Pinpoint the cell where the given text exists, returning its [x, y] midpoint coordinate. 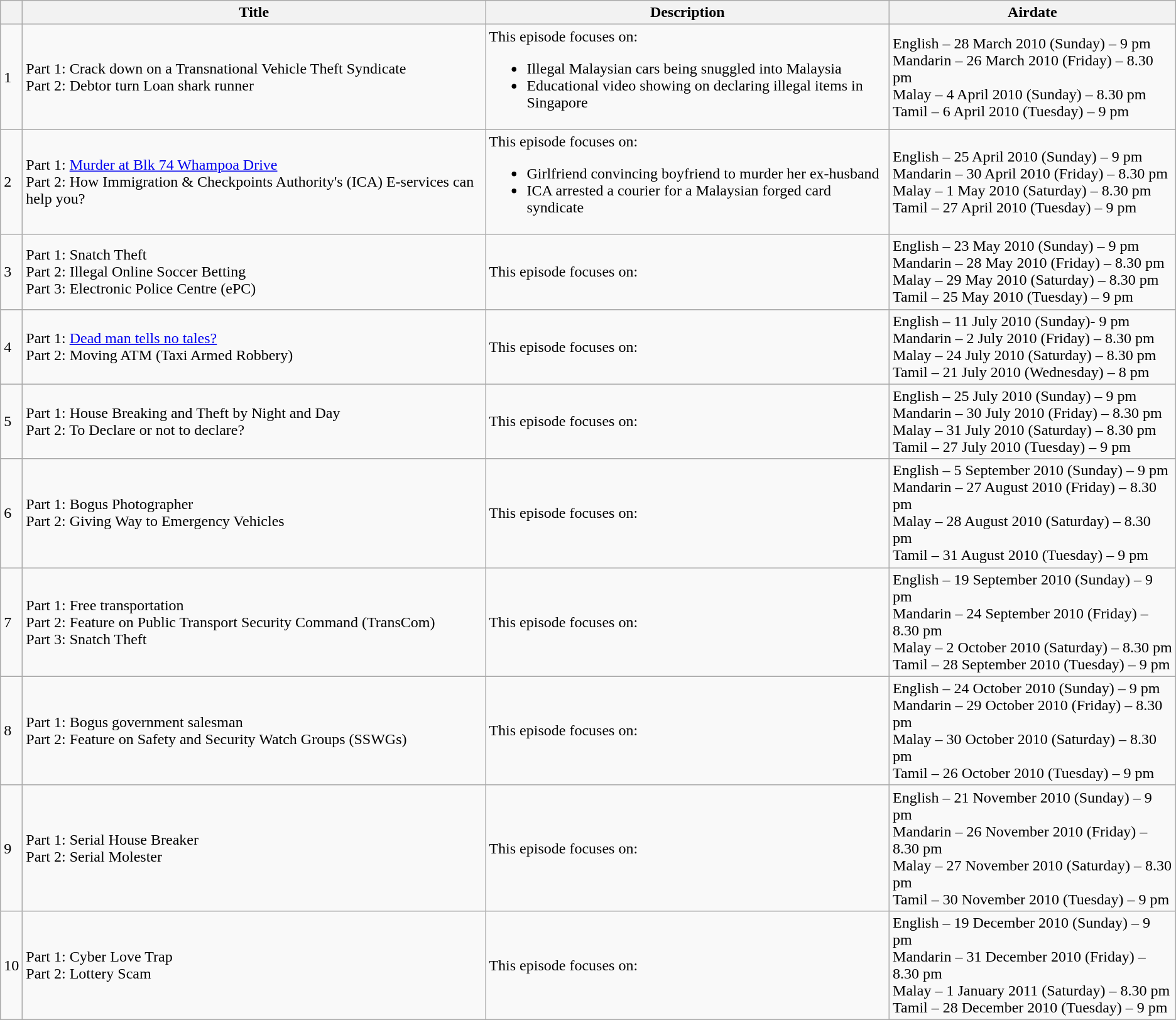
Part 1: Snatch Theft Part 2: Illegal Online Soccer Betting Part 3: Electronic Police Centre (ePC) [254, 271]
Description [687, 13]
Part 1: Serial House Breaker Part 2: Serial Molester [254, 848]
Part 1: Bogus Photographer Part 2: Giving Way to Emergency Vehicles [254, 513]
4 [11, 347]
Part 1: Cyber Love Trap Part 2: Lottery Scam [254, 965]
Part 1: Murder at Blk 74 Whampoa Drive Part 2: How Immigration & Checkpoints Authority's (ICA) E-services can help you? [254, 182]
Airdate [1033, 13]
Part 1: Dead man tells no tales? Part 2: Moving ATM (Taxi Armed Robbery) [254, 347]
Part 1: Free transportation Part 2: Feature on Public Transport Security Command (TransCom) Part 3: Snatch Theft [254, 622]
This episode focuses on:Girlfriend convincing boyfriend to murder her ex-husbandICA arrested a courier for a Malaysian forged card syndicate [687, 182]
6 [11, 513]
9 [11, 848]
Part 1: House Breaking and Theft by Night and Day Part 2: To Declare or not to declare? [254, 421]
1 [11, 77]
8 [11, 730]
Part 1: Crack down on a Transnational Vehicle Theft Syndicate Part 2: Debtor turn Loan shark runner [254, 77]
This episode focuses on:Illegal Malaysian cars being snuggled into MalaysiaEducational video showing on declaring illegal items in Singapore [687, 77]
Part 1: Bogus government salesman Part 2: Feature on Safety and Security Watch Groups (SSWGs) [254, 730]
5 [11, 421]
2 [11, 182]
7 [11, 622]
3 [11, 271]
10 [11, 965]
Title [254, 13]
